Return (x, y) of the center of cell containing provided text 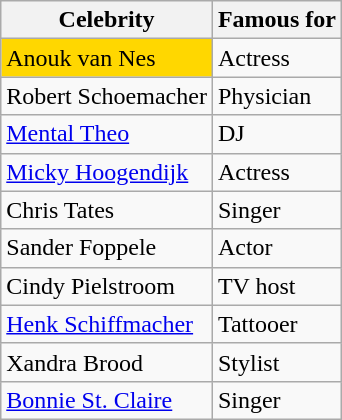
Cindy Pielstroom (107, 286)
Chris Tates (107, 210)
Stylist (276, 362)
Micky Hoogendijk (107, 172)
DJ (276, 134)
Henk Schiffmacher (107, 324)
Mental Theo (107, 134)
TV host (276, 286)
Bonnie St. Claire (107, 400)
Tattooer (276, 324)
Anouk van Nes (107, 58)
Physician (276, 96)
Actor (276, 248)
Celebrity (107, 20)
Xandra Brood (107, 362)
Sander Foppele (107, 248)
Robert Schoemacher (107, 96)
Famous for (276, 20)
